Determine the (X, Y) coordinate at the center of the cell enclosing the given text.  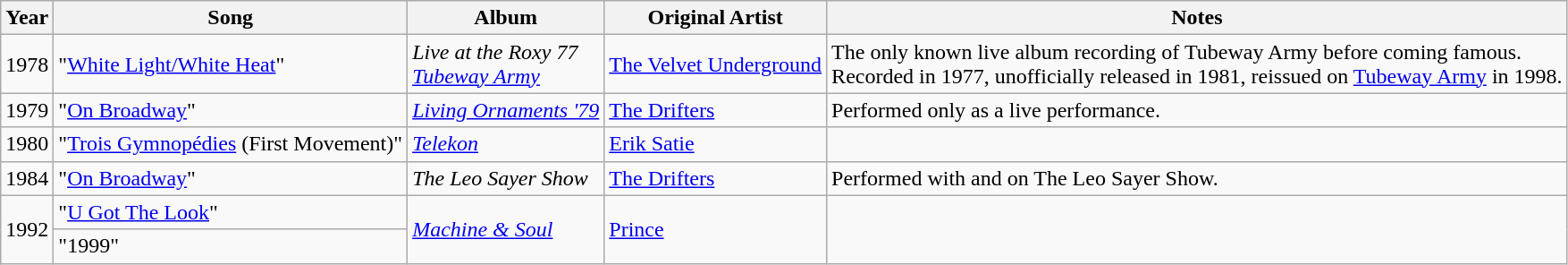
"White Light/White Heat" (231, 64)
Erik Satie (715, 144)
"U Got The Look" (231, 212)
Live at the Roxy 77Tubeway Army (506, 64)
Year (27, 18)
"Trois Gymnopédies (First Movement)" (231, 144)
1979 (27, 110)
Original Artist (715, 18)
1980 (27, 144)
Machine & Soul (506, 229)
"1999" (231, 246)
Performed with and on The Leo Sayer Show. (1198, 178)
Album (506, 18)
Living Ornaments '79 (506, 110)
Telekon (506, 144)
Notes (1198, 18)
1992 (27, 229)
The Velvet Underground (715, 64)
The Leo Sayer Show (506, 178)
Performed only as a live performance. (1198, 110)
1978 (27, 64)
Prince (715, 229)
1984 (27, 178)
Song (231, 18)
